Determine the (X, Y) coordinate at the center of the cell enclosing the given text.  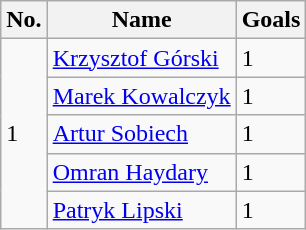
Omran Haydary (142, 172)
Patryk Lipski (142, 210)
Krzysztof Górski (142, 58)
Marek Kowalczyk (142, 96)
Name (142, 20)
Artur Sobiech (142, 134)
No. (24, 20)
Goals (271, 20)
